Output the [x, y] coordinate of the center of the cell containing the given text.  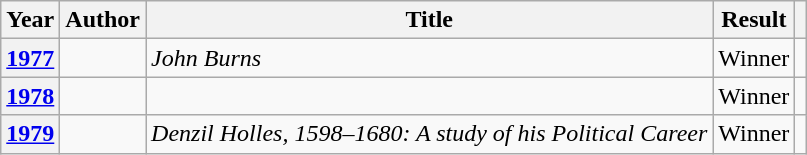
Title [430, 20]
Year [30, 20]
1979 [30, 134]
1977 [30, 58]
Author [103, 20]
1978 [30, 96]
Denzil Holles, 1598–1680: A study of his Political Career [430, 134]
John Burns [430, 58]
Result [754, 20]
